Detect which cell encompasses the target text, then output its [X, Y] center coordinate. 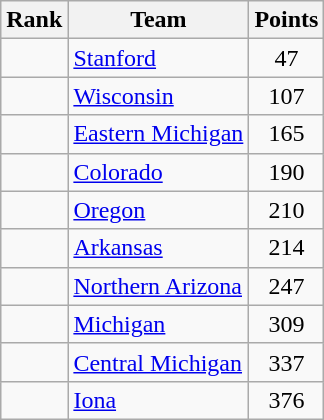
Eastern Michigan [158, 134]
107 [286, 96]
309 [286, 324]
Stanford [158, 58]
47 [286, 58]
Rank [34, 20]
Arkansas [158, 248]
Northern Arizona [158, 286]
376 [286, 400]
210 [286, 210]
337 [286, 362]
165 [286, 134]
Central Michigan [158, 362]
Team [158, 20]
Colorado [158, 172]
247 [286, 286]
Points [286, 20]
Iona [158, 400]
190 [286, 172]
Michigan [158, 324]
214 [286, 248]
Wisconsin [158, 96]
Oregon [158, 210]
